From the cell containing the given text, extract its center point as (X, Y) coordinate. 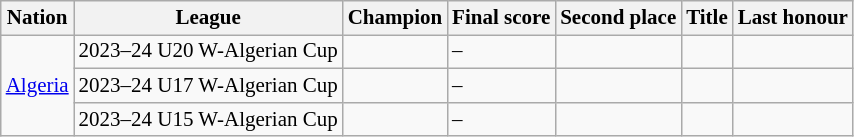
Nation (38, 18)
Title (707, 18)
2023–24 U15 W-Algerian Cup (208, 119)
Final score (501, 18)
Champion (395, 18)
2023–24 U17 W-Algerian Cup (208, 86)
Second place (618, 18)
League (208, 18)
Last honour (793, 18)
2023–24 U20 W-Algerian Cup (208, 52)
Algeria (38, 86)
